Detect which cell encompasses the target text, then output its (x, y) center coordinate. 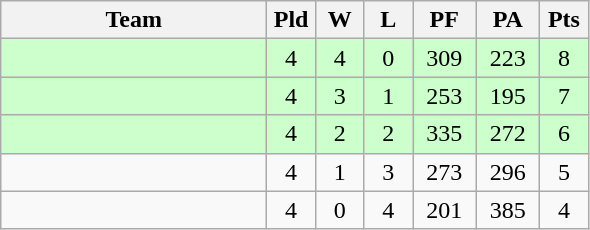
8 (564, 58)
296 (508, 172)
195 (508, 96)
7 (564, 96)
223 (508, 58)
335 (444, 134)
309 (444, 58)
253 (444, 96)
385 (508, 210)
201 (444, 210)
273 (444, 172)
272 (508, 134)
L (388, 20)
Pld (292, 20)
5 (564, 172)
PA (508, 20)
6 (564, 134)
Pts (564, 20)
W (340, 20)
PF (444, 20)
Team (134, 20)
